Return the [x, y] coordinate for the center point of the cell that contains the specified text.  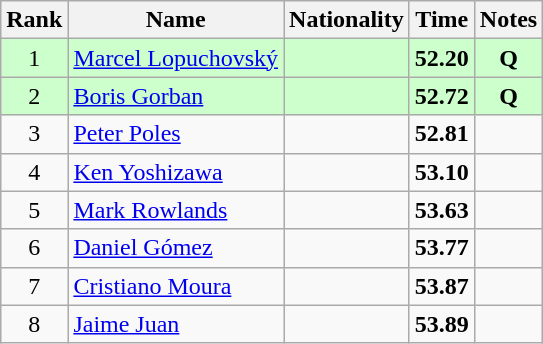
Peter Poles [176, 134]
Nationality [347, 20]
8 [34, 324]
7 [34, 286]
52.81 [442, 134]
Ken Yoshizawa [176, 172]
Rank [34, 20]
Jaime Juan [176, 324]
4 [34, 172]
53.10 [442, 172]
53.77 [442, 248]
Marcel Lopuchovský [176, 58]
53.89 [442, 324]
52.20 [442, 58]
Name [176, 20]
Boris Gorban [176, 96]
53.87 [442, 286]
2 [34, 96]
Cristiano Moura [176, 286]
Notes [508, 20]
3 [34, 134]
6 [34, 248]
Daniel Gómez [176, 248]
1 [34, 58]
Mark Rowlands [176, 210]
Time [442, 20]
52.72 [442, 96]
5 [34, 210]
53.63 [442, 210]
